Identify which cell holds the provided text, then report its [x, y] central coordinate. 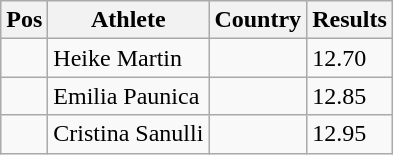
Heike Martin [128, 58]
Pos [24, 20]
Results [350, 20]
Athlete [128, 20]
Country [258, 20]
12.95 [350, 134]
12.85 [350, 96]
Emilia Paunica [128, 96]
Cristina Sanulli [128, 134]
12.70 [350, 58]
